Pinpoint the cell where the given text exists, returning its [X, Y] midpoint coordinate. 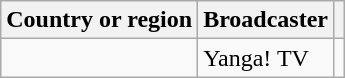
Yanga! TV [266, 58]
Broadcaster [266, 20]
Country or region [100, 20]
